For the text-containing cell, return its midpoint in (x, y) coordinate format. 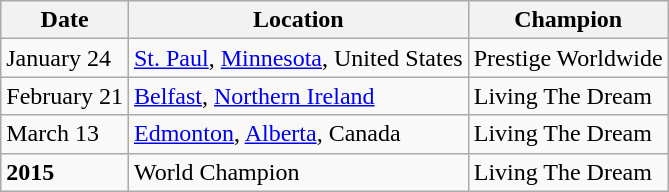
March 13 (65, 134)
Location (298, 20)
January 24 (65, 58)
Champion (568, 20)
2015 (65, 172)
Belfast, Northern Ireland (298, 96)
February 21 (65, 96)
World Champion (298, 172)
Date (65, 20)
St. Paul, Minnesota, United States (298, 58)
Edmonton, Alberta, Canada (298, 134)
Prestige Worldwide (568, 58)
